Capture the cell that displays the provided text and extract its [x, y] central coordinate. 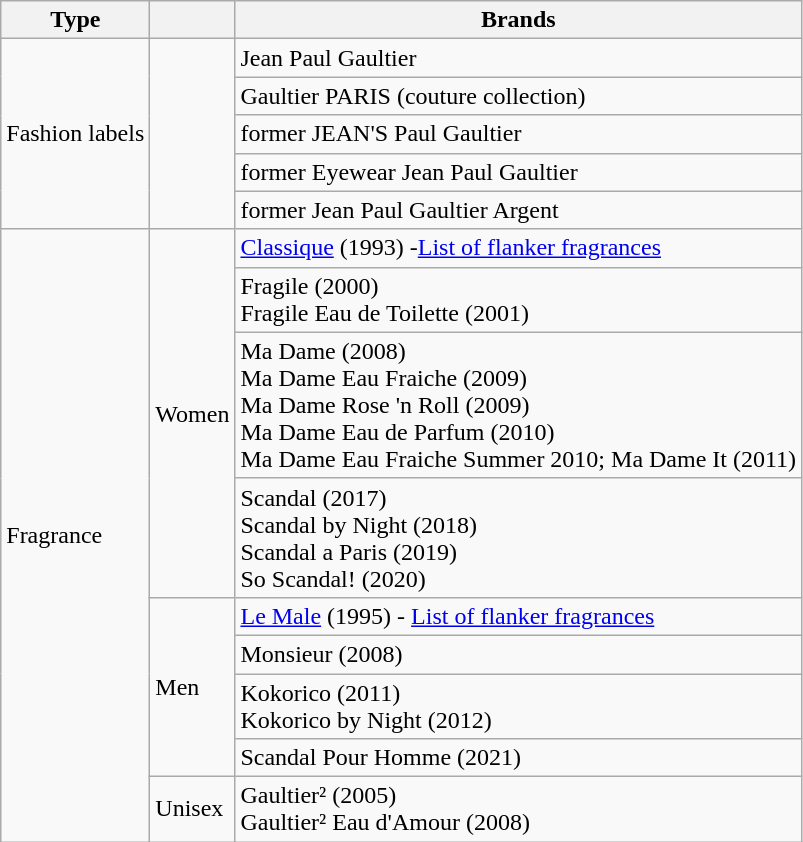
Scandal Pour Homme (2021) [518, 758]
Gaultier PARIS (couture collection) [518, 96]
former JEAN'S Paul Gaultier [518, 134]
former Eyewear Jean Paul Gaultier [518, 172]
Jean Paul Gaultier [518, 58]
Scandal (2017)Scandal by Night (2018)Scandal a Paris (2019)So Scandal! (2020) [518, 538]
Kokorico (2011)Kokorico by Night (2012) [518, 706]
Brands [518, 20]
Type [76, 20]
Classique (1993) -List of flanker fragrances [518, 248]
Unisex [192, 810]
Fragile (2000)Fragile Eau de Toilette (2001) [518, 300]
Gaultier² (2005)Gaultier² Eau d'Amour (2008) [518, 810]
Ma Dame (2008)Ma Dame Eau Fraiche (2009)Ma Dame Rose 'n Roll (2009)Ma Dame Eau de Parfum (2010)Ma Dame Eau Fraiche Summer 2010; Ma Dame It (2011) [518, 405]
Le Male (1995) - List of flanker fragrances [518, 616]
Fashion labels [76, 134]
former Jean Paul Gaultier Argent [518, 210]
Monsieur (2008) [518, 654]
Fragrance [76, 536]
Men [192, 686]
Women [192, 413]
